Locate the cell with the specified text and output its [x, y] center coordinate. 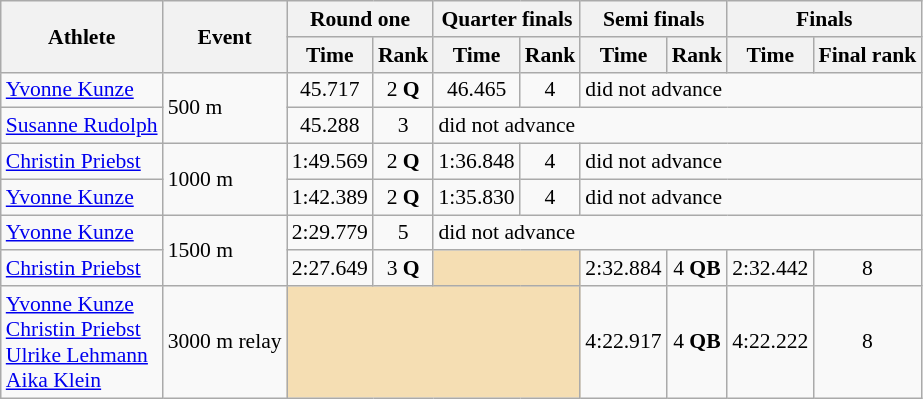
2:32.442 [770, 269]
Semi finals [654, 19]
1:35.830 [476, 197]
4:22.917 [623, 342]
500 m [225, 108]
Athlete [82, 36]
45.717 [330, 90]
Round one [360, 19]
45.288 [330, 126]
Event [225, 36]
46.465 [476, 90]
1:36.848 [476, 162]
3000 m relay [225, 342]
Finals [824, 19]
1500 m [225, 250]
Yvonne KunzeChristin PriebstUlrike LehmannAika Klein [82, 342]
Final rank [867, 55]
1:49.569 [330, 162]
4:22.222 [770, 342]
2:32.884 [623, 269]
2:29.779 [330, 233]
1:42.389 [330, 197]
Quarter finals [506, 19]
5 [404, 233]
Susanne Rudolph [82, 126]
3 [404, 126]
2:27.649 [330, 269]
3 Q [404, 269]
1000 m [225, 180]
